Identify which cell holds the provided text, then report its [x, y] central coordinate. 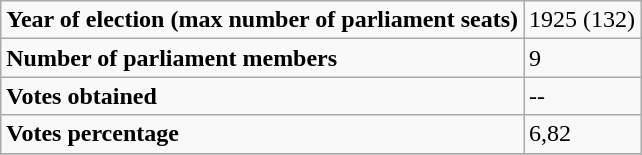
1925 (132) [582, 20]
Number of parliament members [262, 58]
9 [582, 58]
Votes percentage [262, 134]
-- [582, 96]
6,82 [582, 134]
Votes obtained [262, 96]
Year of election (max number of parliament seats) [262, 20]
